From the cell containing the given text, extract its center point as [X, Y] coordinate. 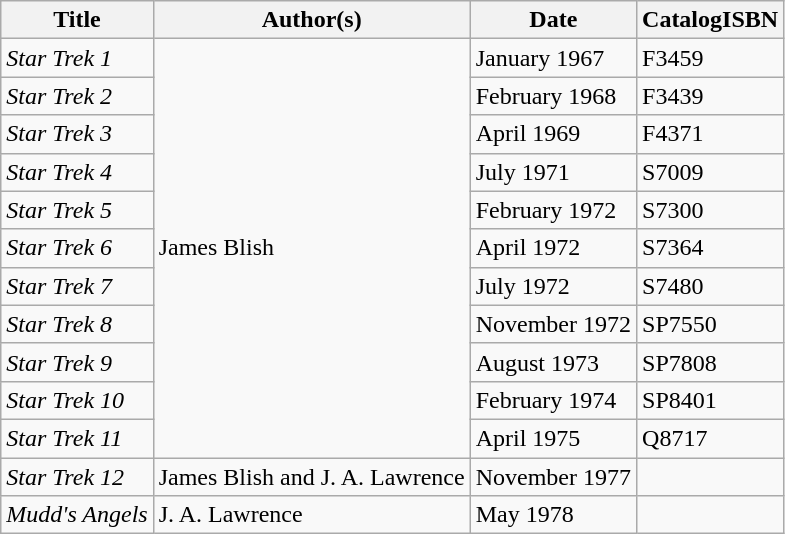
November 1977 [553, 477]
April 1972 [553, 248]
F3439 [710, 96]
Star Trek 8 [77, 324]
CatalogISBN [710, 20]
Star Trek 1 [77, 58]
August 1973 [553, 362]
F4371 [710, 134]
Star Trek 3 [77, 134]
S7300 [710, 210]
Star Trek 2 [77, 96]
April 1975 [553, 438]
Q8717 [710, 438]
Star Trek 9 [77, 362]
Star Trek 7 [77, 286]
S7009 [710, 172]
Star Trek 4 [77, 172]
February 1972 [553, 210]
Mudd's Angels [77, 515]
Date [553, 20]
James Blish [312, 248]
SP7808 [710, 362]
July 1972 [553, 286]
Star Trek 12 [77, 477]
February 1968 [553, 96]
S7364 [710, 248]
July 1971 [553, 172]
April 1969 [553, 134]
November 1972 [553, 324]
Star Trek 10 [77, 400]
Star Trek 11 [77, 438]
Author(s) [312, 20]
February 1974 [553, 400]
Star Trek 6 [77, 248]
May 1978 [553, 515]
Star Trek 5 [77, 210]
F3459 [710, 58]
S7480 [710, 286]
SP7550 [710, 324]
J. A. Lawrence [312, 515]
SP8401 [710, 400]
Title [77, 20]
James Blish and J. A. Lawrence [312, 477]
January 1967 [553, 58]
